Find where the given text appears and provide that cell's center as (x, y) coordinate. 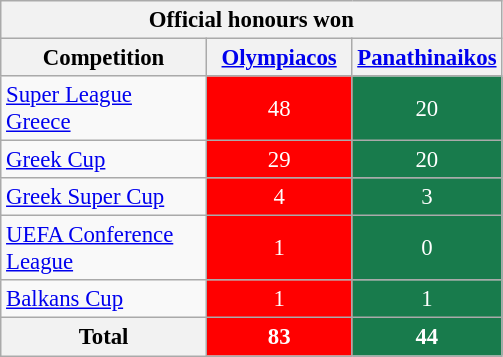
UEFA Conference League (104, 248)
29 (279, 160)
83 (279, 337)
Olympiacos (279, 58)
Competition (104, 58)
4 (279, 197)
Super League Greece (104, 108)
Greek Super Cup (104, 197)
0 (427, 248)
Balkans Cup (104, 299)
Official honours won (252, 20)
48 (279, 108)
Total (104, 337)
Greek Cup (104, 160)
3 (427, 197)
Panathinaikos (427, 58)
44 (427, 337)
